Locate the cell with the specified text and output its (x, y) center coordinate. 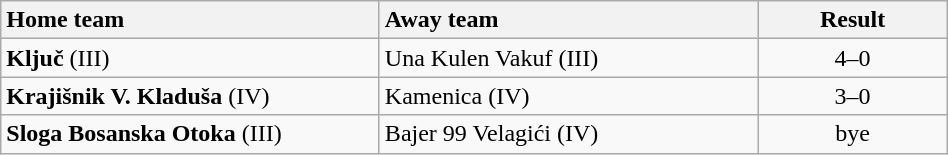
Krajišnik V. Kladuša (IV) (190, 96)
Home team (190, 20)
bye (852, 134)
3–0 (852, 96)
Ključ (III) (190, 58)
Bajer 99 Velagići (IV) (568, 134)
Kamenica (IV) (568, 96)
Result (852, 20)
Away team (568, 20)
Una Kulen Vakuf (III) (568, 58)
Sloga Bosanska Otoka (III) (190, 134)
4–0 (852, 58)
